Return the (X, Y) coordinate for the center point of the cell that contains the specified text.  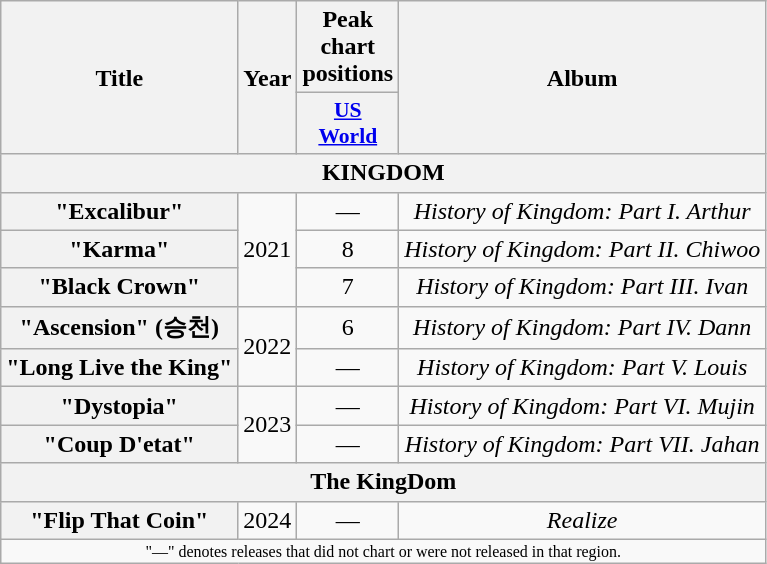
"Ascension" (승천) (120, 328)
"Long Live the King" (120, 368)
Peak chart positions (348, 47)
"Coup D'etat" (120, 444)
History of Kingdom: Part VI. Mujin (582, 406)
History of Kingdom: Part II. Chiwoo (582, 249)
"Karma" (120, 249)
8 (348, 249)
History of Kingdom: Part VII. Jahan (582, 444)
"Black Crown" (120, 287)
"Dystopia" (120, 406)
7 (348, 287)
History of Kingdom: Part V. Louis (582, 368)
History of Kingdom: Part IV. Dann (582, 328)
Realize (582, 520)
6 (348, 328)
Album (582, 78)
2023 (268, 425)
KINGDOM (384, 173)
History of Kingdom: Part I. Arthur (582, 211)
USWorld (348, 124)
Title (120, 78)
2024 (268, 520)
The KingDom (384, 482)
"—" denotes releases that did not chart or were not released in that region. (384, 551)
Year (268, 78)
"Flip That Coin" (120, 520)
2022 (268, 346)
"Excalibur" (120, 211)
2021 (268, 249)
History of Kingdom: Part III. Ivan (582, 287)
